Provide the [X, Y] coordinate of the cell's center where the given text is located.  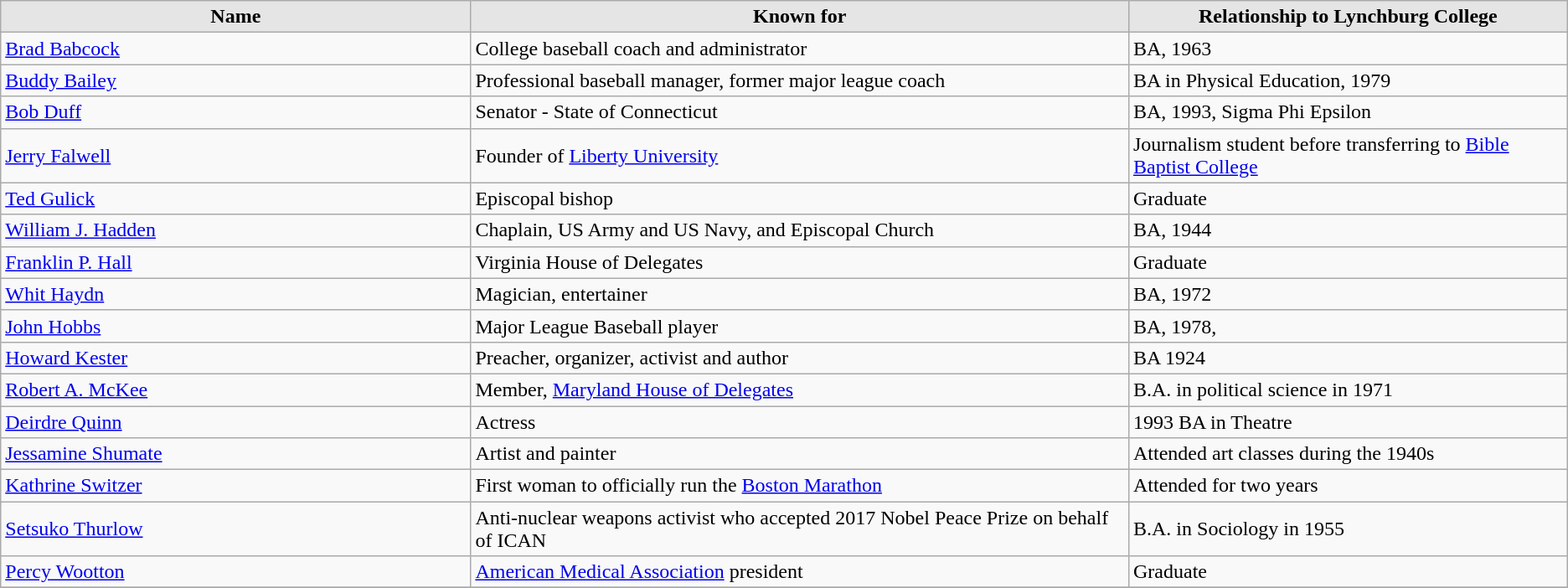
Relationship to Lynchburg College [1348, 17]
BA 1924 [1348, 358]
College baseball coach and administrator [800, 49]
Brad Babcock [236, 49]
Buddy Bailey [236, 80]
Magician, entertainer [800, 294]
John Hobbs [236, 326]
B.A. in political science in 1971 [1348, 389]
Jerry Falwell [236, 156]
Franklin P. Hall [236, 262]
Senator - State of Connecticut [800, 112]
Member, Maryland House of Delegates [800, 389]
Chaplain, US Army and US Navy, and Episcopal Church [800, 230]
Name [236, 17]
American Medical Association president [800, 572]
Kathrine Switzer [236, 486]
BA, 1963 [1348, 49]
Ted Gulick [236, 199]
Bob Duff [236, 112]
Jessamine Shumate [236, 454]
Professional baseball manager, former major league coach [800, 80]
Howard Kester [236, 358]
Actress [800, 421]
BA, 1978, [1348, 326]
Major League Baseball player [800, 326]
William J. Hadden [236, 230]
Known for [800, 17]
BA in Physical Education, 1979 [1348, 80]
BA, 1972 [1348, 294]
Whit Haydn [236, 294]
Attended art classes during the 1940s [1348, 454]
1993 BA in Theatre [1348, 421]
Artist and painter [800, 454]
Episcopal bishop [800, 199]
Preacher, organizer, activist and author [800, 358]
Founder of Liberty University [800, 156]
BA, 1944 [1348, 230]
Robert A. McKee [236, 389]
Anti-nuclear weapons activist who accepted 2017 Nobel Peace Prize on behalf of ICAN [800, 529]
BA, 1993, Sigma Phi Epsilon [1348, 112]
Deirdre Quinn [236, 421]
Percy Wootton [236, 572]
Virginia House of Delegates [800, 262]
B.A. in Sociology in 1955 [1348, 529]
First woman to officially run the Boston Marathon [800, 486]
Attended for two years [1348, 486]
Journalism student before transferring to Bible Baptist College [1348, 156]
Setsuko Thurlow [236, 529]
